Find where the given text appears and provide that cell's center as (x, y) coordinate. 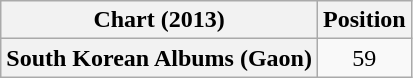
59 (364, 58)
Position (364, 20)
South Korean Albums (Gaon) (160, 58)
Chart (2013) (160, 20)
